Return the (X, Y) coordinate for the center point of the cell that contains the specified text.  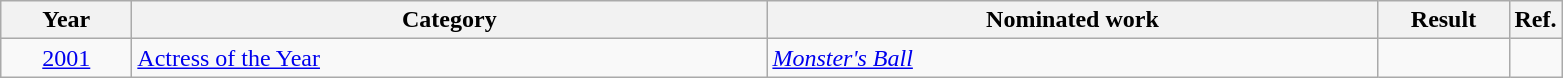
Ref. (1536, 20)
Actress of the Year (450, 58)
Monster's Ball (1072, 58)
2001 (66, 58)
Year (66, 20)
Result (1444, 20)
Category (450, 20)
Nominated work (1072, 20)
